Locate the cell with the specified text and output its [x, y] center coordinate. 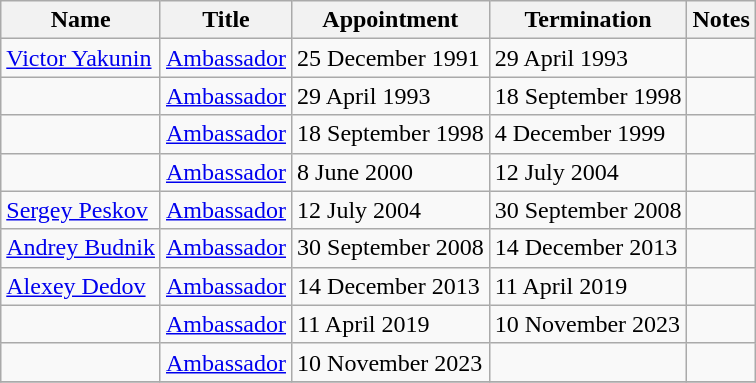
4 December 1999 [588, 134]
Alexey Dedov [81, 286]
25 December 1991 [391, 58]
Title [226, 20]
Appointment [391, 20]
8 June 2000 [391, 172]
Notes [721, 20]
Sergey Peskov [81, 210]
Name [81, 20]
Andrey Budnik [81, 248]
Termination [588, 20]
Victor Yakunin [81, 58]
